Output the [X, Y] coordinate of the center of the cell containing the given text.  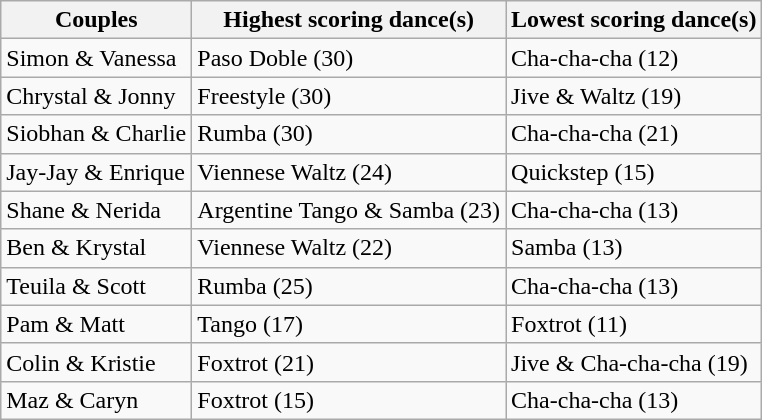
Cha-cha-cha (21) [634, 134]
Maz & Caryn [96, 400]
Jay-Jay & Enrique [96, 172]
Teuila & Scott [96, 286]
Lowest scoring dance(s) [634, 20]
Jive & Waltz (19) [634, 96]
Argentine Tango & Samba (23) [349, 210]
Rumba (30) [349, 134]
Simon & Vanessa [96, 58]
Viennese Waltz (24) [349, 172]
Chrystal & Jonny [96, 96]
Jive & Cha-cha-cha (19) [634, 362]
Couples [96, 20]
Colin & Kristie [96, 362]
Foxtrot (21) [349, 362]
Shane & Nerida [96, 210]
Viennese Waltz (22) [349, 248]
Samba (13) [634, 248]
Paso Doble (30) [349, 58]
Siobhan & Charlie [96, 134]
Pam & Matt [96, 324]
Cha-cha-cha (12) [634, 58]
Freestyle (30) [349, 96]
Rumba (25) [349, 286]
Quickstep (15) [634, 172]
Highest scoring dance(s) [349, 20]
Tango (17) [349, 324]
Foxtrot (11) [634, 324]
Ben & Krystal [96, 248]
Foxtrot (15) [349, 400]
